Extract the (x, y) coordinate from the center of the cell holding the provided text.  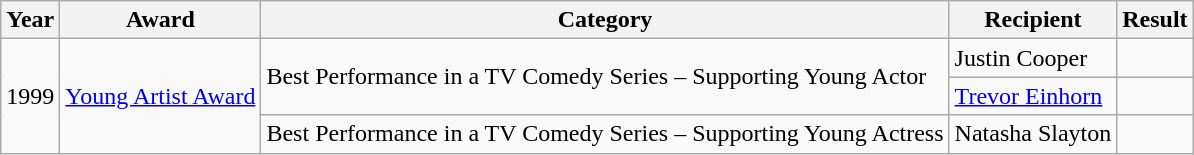
Award (160, 20)
Recipient (1033, 20)
Category (605, 20)
Justin Cooper (1033, 58)
Best Performance in a TV Comedy Series – Supporting Young Actress (605, 134)
Best Performance in a TV Comedy Series – Supporting Young Actor (605, 77)
Natasha Slayton (1033, 134)
Year (30, 20)
1999 (30, 96)
Trevor Einhorn (1033, 96)
Result (1155, 20)
Young Artist Award (160, 96)
